Provide the (x, y) coordinate of the cell's center where the given text is located.  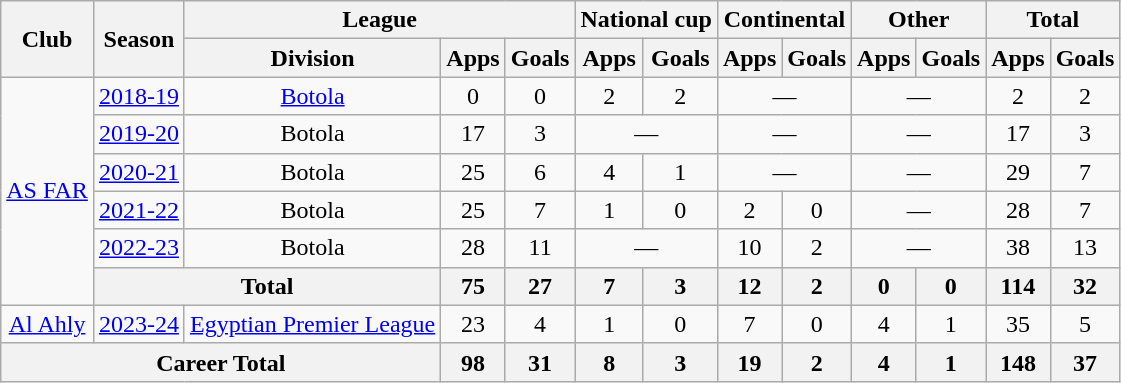
31 (540, 362)
2019-20 (138, 134)
23 (473, 324)
13 (1085, 248)
Division (312, 58)
98 (473, 362)
League (379, 20)
10 (749, 248)
Al Ahly (48, 324)
38 (1018, 248)
Career Total (221, 362)
National cup (646, 20)
37 (1085, 362)
12 (749, 286)
75 (473, 286)
Continental (784, 20)
2023-24 (138, 324)
2022-23 (138, 248)
Season (138, 39)
35 (1018, 324)
19 (749, 362)
11 (540, 248)
148 (1018, 362)
Egyptian Premier League (312, 324)
Other (919, 20)
8 (609, 362)
Club (48, 39)
2018-19 (138, 96)
6 (540, 172)
AS FAR (48, 191)
5 (1085, 324)
114 (1018, 286)
2021-22 (138, 210)
27 (540, 286)
2020-21 (138, 172)
32 (1085, 286)
29 (1018, 172)
